Return (X, Y) of the center of cell containing provided text 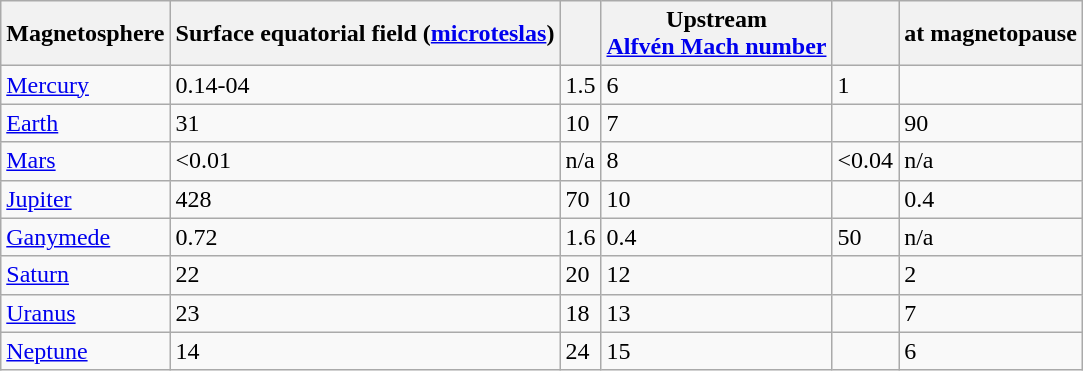
0.72 (365, 237)
20 (580, 275)
Mars (86, 161)
<0.01 (365, 161)
Mercury (86, 85)
24 (580, 351)
Surface equatorial field (microteslas) (365, 34)
<0.04 (866, 161)
1.5 (580, 85)
Earth (86, 123)
Ganymede (86, 237)
Uranus (86, 313)
1 (866, 85)
428 (365, 199)
Saturn (86, 275)
1.6 (580, 237)
13 (716, 313)
0.14-04 (365, 85)
8 (716, 161)
31 (365, 123)
2 (991, 275)
70 (580, 199)
14 (365, 351)
15 (716, 351)
23 (365, 313)
12 (716, 275)
18 (580, 313)
at magnetopause (991, 34)
Magnetosphere (86, 34)
50 (866, 237)
Neptune (86, 351)
22 (365, 275)
90 (991, 123)
UpstreamAlfvén Mach number (716, 34)
Jupiter (86, 199)
